Return the [X, Y] coordinate for the center point of the cell that contains the specified text.  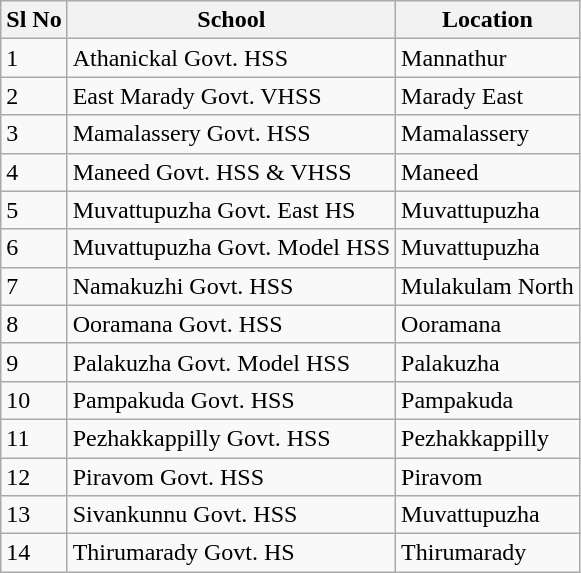
Pezhakkappilly Govt. HSS [231, 438]
Thirumarady Govt. HS [231, 553]
Mannathur [488, 58]
10 [34, 400]
5 [34, 210]
Location [488, 20]
1 [34, 58]
Sl No [34, 20]
14 [34, 553]
Muvattupuzha Govt. Model HSS [231, 248]
Maneed Govt. HSS & VHSS [231, 172]
Mamalassery [488, 134]
Muvattupuzha Govt. East HS [231, 210]
Sivankunnu Govt. HSS [231, 515]
Mamalassery Govt. HSS [231, 134]
9 [34, 362]
Pezhakkappilly [488, 438]
East Marady Govt. VHSS [231, 96]
Thirumarady [488, 553]
Maneed [488, 172]
Pampakuda [488, 400]
Ooramana [488, 324]
Ooramana Govt. HSS [231, 324]
11 [34, 438]
12 [34, 477]
School [231, 20]
Piravom [488, 477]
Piravom Govt. HSS [231, 477]
7 [34, 286]
6 [34, 248]
Palakuzha Govt. Model HSS [231, 362]
Palakuzha [488, 362]
Mulakulam North [488, 286]
13 [34, 515]
Namakuzhi Govt. HSS [231, 286]
Athanickal Govt. HSS [231, 58]
4 [34, 172]
Pampakuda Govt. HSS [231, 400]
3 [34, 134]
2 [34, 96]
Marady East [488, 96]
8 [34, 324]
